Locate the cell with the specified text and output its [X, Y] center coordinate. 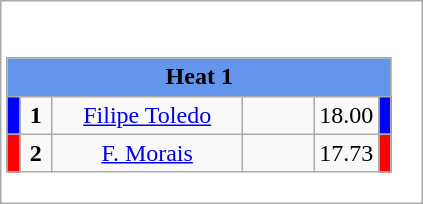
17.73 [346, 153]
Heat 1 [199, 77]
F. Morais [148, 153]
Filipe Toledo [148, 115]
Heat 1 1 Filipe Toledo 18.00 2 F. Morais 17.73 [212, 102]
1 [36, 115]
18.00 [346, 115]
2 [36, 153]
